From the cell containing the given text, extract its center point as (x, y) coordinate. 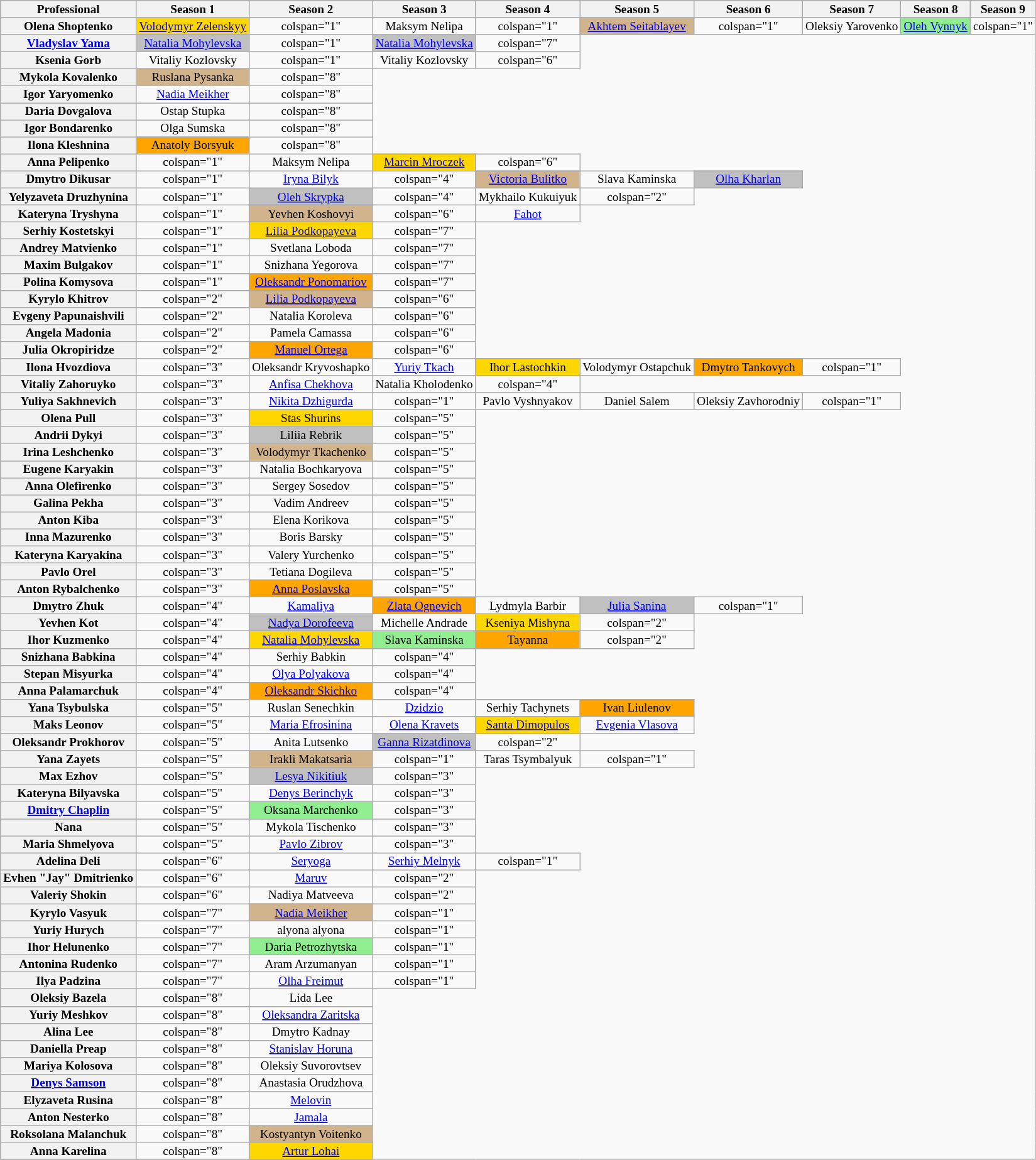
Kostyantyn Voitenko (311, 1134)
Ihor Kuzmenko (68, 639)
Evhen "Jay" Dmitrienko (68, 878)
Marcin Mroczek (424, 162)
Svetlana Loboda (311, 247)
Natalia Kholodenko (424, 384)
Olga Sumska (193, 128)
Alina Lee (68, 1031)
Yuriy Hurych (68, 930)
Stas Shurins (311, 418)
Boris Barsky (311, 538)
Pamela Camassa (311, 333)
Maruv (311, 878)
Serhiy Tachynets (528, 707)
Kyrylo Vasyuk (68, 912)
Stanislav Horuna (311, 1049)
Dmytro Dikusar (68, 180)
Pavlo Zibrov (311, 844)
Igor Yaryomenko (68, 94)
Anastasia Orudzhova (311, 1083)
Ivan Liulenov (637, 707)
Mariya Kolosova (68, 1065)
Julia Okropiridze (68, 349)
Snizhana Babkina (68, 657)
Lida Lee (311, 997)
Andrey Matvienko (68, 247)
Kateryna Karyakina (68, 554)
Valeriy Shokin (68, 896)
Ilya Padzina (68, 981)
Roksolana Malanchuk (68, 1134)
Anton Rybalchenko (68, 588)
Liliia Rebrik (311, 435)
Kamaliya (311, 605)
Olena Shoptenko (68, 26)
Kyrylo Khitrov (68, 299)
Vadim Andreev (311, 504)
Serhiy Babkin (311, 657)
Olena Pull (68, 418)
Ihor Lastochkin (528, 367)
Maria Efrosinina (311, 725)
Natalia Koroleva (311, 315)
Anna Palamarchuk (68, 691)
Tayanna (528, 639)
Adelina Deli (68, 862)
Anna Poslavska (311, 588)
Max Ezhov (68, 776)
Yevhen Koshovyi (311, 214)
Oleksiy Zavhorodniy (749, 401)
Natalia Bochkaryova (311, 469)
Valery Yurchenko (311, 554)
Aram Arzumanyan (311, 963)
Vladyslav Yama (68, 43)
Denys Berinchyk (311, 793)
Yana Zayets (68, 759)
Anna Olefirenko (68, 486)
Antonina Rudenko (68, 963)
Irakli Makatsaria (311, 759)
Mykhailo Kukuiyuk (528, 196)
Yana Tsybulska (68, 707)
Season 1 (193, 9)
Melovin (311, 1100)
Manuel Ortega (311, 349)
Ganna Rizatdinova (424, 742)
Akhtem Seitablayev (637, 26)
Elena Korikova (311, 520)
Anfisa Chekhova (311, 384)
Season 9 (1003, 9)
Mykola Kovalenko (68, 77)
Daria Petrozhytska (311, 946)
Ilona Hvozdiova (68, 367)
Dzidzio (424, 707)
Inna Mazurenko (68, 538)
Yelyzaveta Druzhynina (68, 196)
Anatoly Borsyuk (193, 146)
Oleh Vynnyk (936, 26)
Pavlo Vyshnyakov (528, 401)
Olha Freimut (311, 981)
Nadya Dorofeeva (311, 623)
Andrii Dykyi (68, 435)
Season 4 (528, 9)
Fahot (528, 214)
Anton Kiba (68, 520)
Lesya Nikitiuk (311, 776)
Maria Shmelyova (68, 844)
Volodymyr Tkachenko (311, 452)
Yuriy Meshkov (68, 1015)
Maxim Bulgakov (68, 265)
Serhiy Kostetskyi (68, 230)
Volodymyr Zelenskyy (193, 26)
Igor Bondarenko (68, 128)
Nikita Dzhigurda (311, 401)
Yuriy Tkach (424, 367)
Nana (68, 827)
Serhiy Melnyk (424, 862)
Season 3 (424, 9)
Oleksiy Yarovenko (852, 26)
Kateryna Tryshyna (68, 214)
Ihor Helunenko (68, 946)
Oleksiy Bazela (68, 997)
Oleksiy Suvorovtsev (311, 1065)
Dmytro Kadnay (311, 1031)
Victoria Bulitko (528, 180)
Yevhen Kot (68, 623)
Ilona Kleshnina (68, 146)
Angela Madonia (68, 333)
Jamala (311, 1117)
Tetiana Dogileva (311, 572)
Daniella Preap (68, 1049)
Daria Dovgalova (68, 111)
Zlata Ognevich (424, 605)
Eugene Karyakin (68, 469)
Nadiya Matveeva (311, 896)
Season 7 (852, 9)
Galina Pekha (68, 504)
Volodymyr Ostapchuk (637, 367)
Oleksandr Skichko (311, 691)
Ruslan Senechkin (311, 707)
Elyzaveta Rusina (68, 1100)
Oleh Skrypka (311, 196)
Oksana Marchenko (311, 810)
Santa Dimopulos (528, 725)
Daniel Salem (637, 401)
Sergey Sosedov (311, 486)
Oleksandr Ponomariov (311, 281)
Vitaliy Zahoruyko (68, 384)
Oleksandra Zaritska (311, 1015)
Dmytro Tankovych (749, 367)
Anita Lutsenko (311, 742)
Dmytro Zhuk (68, 605)
Oleksandr Prokhorov (68, 742)
Evgeny Papunaishvili (68, 315)
Ostap Stupka (193, 111)
Maks Leonov (68, 725)
Kateryna Bilyavska (68, 793)
Seryoga (311, 862)
Irina Leshchenko (68, 452)
alyona alyona (311, 930)
Oleksandr Kryvoshapko (311, 367)
Season 6 (749, 9)
Yuliya Sakhnevich (68, 401)
Season 8 (936, 9)
Snizhana Yegorova (311, 265)
Artur Lohai (311, 1151)
Evgenia Vlasova (637, 725)
Ruslana Pysanka (193, 77)
Anton Nesterko (68, 1117)
Olena Kravets (424, 725)
Stepan Misyurka (68, 673)
Anna Pelipenko (68, 162)
Taras Tsymbalyuk (528, 759)
Michelle Andrade (424, 623)
Polina Komysova (68, 281)
Professional (68, 9)
Lydmyla Barbir (528, 605)
Olha Kharlan (749, 180)
Iryna Bilyk (311, 180)
Julia Sanina (637, 605)
Mykola Tischenko (311, 827)
Season 2 (311, 9)
Denys Samson (68, 1083)
Dmitry Chaplin (68, 810)
Season 5 (637, 9)
Pavlo Orel (68, 572)
Ksenia Gorb (68, 60)
Olya Polyakova (311, 673)
Kseniya Mishyna (528, 623)
Anna Karelina (68, 1151)
